Determine the [x, y] coordinate at the center of the cell enclosing the given text.  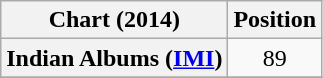
Position [275, 20]
89 [275, 58]
Chart (2014) [114, 20]
Indian Albums (IMI) [114, 58]
